Find where the given text appears and provide that cell's center as (x, y) coordinate. 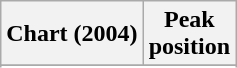
Chart (2004) (72, 34)
Peakposition (189, 34)
